Provide the (X, Y) coordinate of the cell's center where the given text is located.  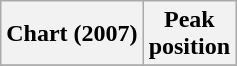
Chart (2007) (72, 34)
Peakposition (189, 34)
